From the cell containing the given text, extract its center point as (x, y) coordinate. 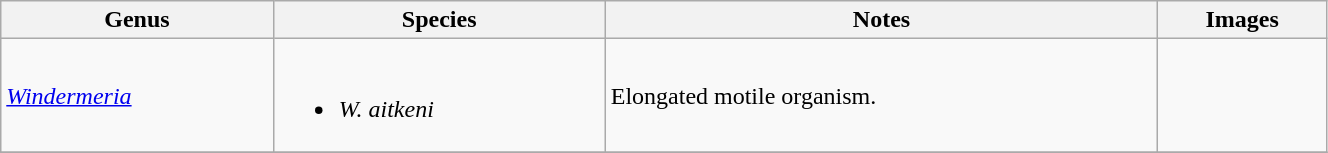
Species (439, 20)
Genus (137, 20)
W. aitkeni (439, 96)
Windermeria (137, 96)
Notes (882, 20)
Elongated motile organism. (882, 96)
Images (1242, 20)
